For the text-containing cell, return its midpoint in (X, Y) coordinate format. 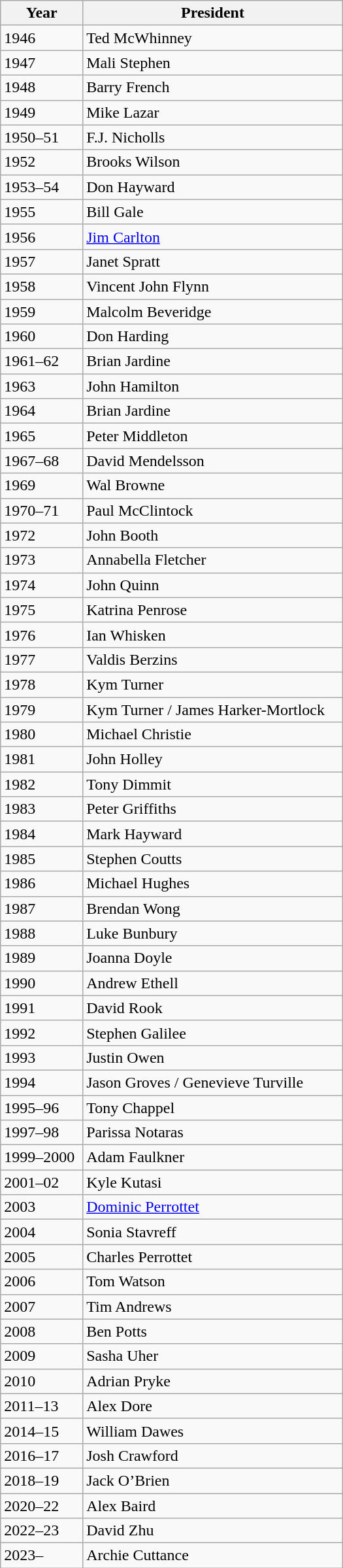
2016–17 (42, 1456)
Kym Turner (213, 684)
1977 (42, 659)
1976 (42, 635)
David Rook (213, 1008)
1975 (42, 610)
1997–98 (42, 1133)
1980 (42, 735)
Tony Chappel (213, 1108)
1983 (42, 809)
1994 (42, 1082)
Dominic Perrottet (213, 1207)
1995–96 (42, 1108)
1990 (42, 983)
Year (42, 13)
Mali Stephen (213, 63)
2004 (42, 1232)
1974 (42, 585)
1986 (42, 884)
2014–15 (42, 1431)
1956 (42, 237)
Michael Christie (213, 735)
1964 (42, 411)
Annabella Fletcher (213, 560)
Ben Potts (213, 1331)
1949 (42, 112)
1950–51 (42, 137)
Bill Gale (213, 212)
1963 (42, 386)
Janet Spratt (213, 261)
1959 (42, 312)
Ted McWhinney (213, 38)
1985 (42, 859)
1967–68 (42, 461)
1978 (42, 684)
Kym Turner / James Harker-Mortlock (213, 709)
Brooks Wilson (213, 162)
1958 (42, 286)
1970–71 (42, 510)
1982 (42, 784)
1984 (42, 834)
David Zhu (213, 1531)
Jack O’Brien (213, 1480)
David Mendelsson (213, 461)
Stephen Coutts (213, 859)
John Quinn (213, 585)
1969 (42, 486)
1987 (42, 909)
2003 (42, 1207)
Brendan Wong (213, 909)
Alex Baird (213, 1505)
John Holley (213, 759)
2018–19 (42, 1480)
Barry French (213, 88)
Don Harding (213, 337)
William Dawes (213, 1431)
Michael Hughes (213, 884)
2023– (42, 1556)
Paul McClintock (213, 510)
Peter Griffiths (213, 809)
2001–02 (42, 1182)
Joanna Doyle (213, 958)
Malcolm Beveridge (213, 312)
Adam Faulkner (213, 1158)
Luke Bunbury (213, 933)
2011–13 (42, 1406)
1952 (42, 162)
Archie Cuttance (213, 1556)
Josh Crawford (213, 1456)
Kyle Kutasi (213, 1182)
2009 (42, 1356)
2006 (42, 1282)
Parissa Notaras (213, 1133)
Ian Whisken (213, 635)
1948 (42, 88)
Sasha Uher (213, 1356)
Jason Groves / Genevieve Turville (213, 1082)
1981 (42, 759)
Don Hayward (213, 187)
1957 (42, 261)
Tom Watson (213, 1282)
1993 (42, 1058)
Alex Dore (213, 1406)
Tony Dimmit (213, 784)
1965 (42, 436)
Adrian Pryke (213, 1381)
Charles Perrottet (213, 1257)
Wal Browne (213, 486)
Mark Hayward (213, 834)
Stephen Galilee (213, 1033)
John Booth (213, 535)
1955 (42, 212)
2010 (42, 1381)
Valdis Berzins (213, 659)
Sonia Stavreff (213, 1232)
2007 (42, 1307)
2008 (42, 1331)
Katrina Penrose (213, 610)
1992 (42, 1033)
Andrew Ethell (213, 983)
1989 (42, 958)
2020–22 (42, 1505)
Vincent John Flynn (213, 286)
1953–54 (42, 187)
Justin Owen (213, 1058)
1961–62 (42, 361)
1960 (42, 337)
1972 (42, 535)
Peter Middleton (213, 436)
1988 (42, 933)
F.J. Nicholls (213, 137)
John Hamilton (213, 386)
1979 (42, 709)
2005 (42, 1257)
1946 (42, 38)
Mike Lazar (213, 112)
President (213, 13)
1973 (42, 560)
Tim Andrews (213, 1307)
Jim Carlton (213, 237)
2022–23 (42, 1531)
1991 (42, 1008)
1947 (42, 63)
1999–2000 (42, 1158)
